Search for the cell housing the specified text and yield its [x, y] center coordinate. 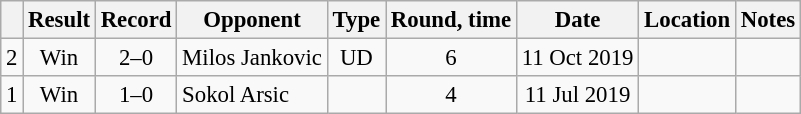
Result [60, 20]
Location [688, 20]
2 [12, 58]
4 [452, 95]
6 [452, 58]
Notes [768, 20]
UD [356, 58]
11 Oct 2019 [577, 58]
11 Jul 2019 [577, 95]
2–0 [136, 58]
Type [356, 20]
Round, time [452, 20]
Opponent [252, 20]
1 [12, 95]
1–0 [136, 95]
Sokol Arsic [252, 95]
Record [136, 20]
Date [577, 20]
Milos Jankovic [252, 58]
